Capture the cell that displays the provided text and extract its [x, y] central coordinate. 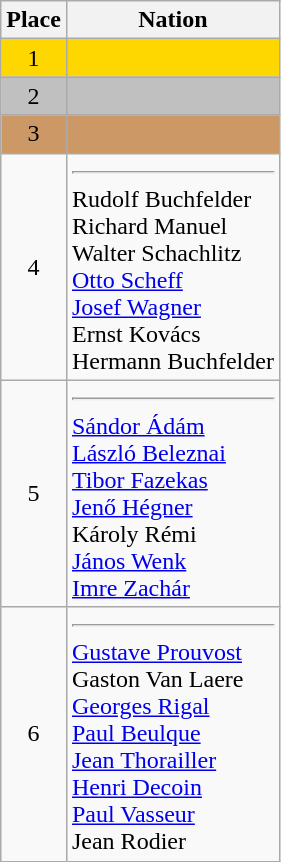
1 [34, 58]
2 [34, 96]
Rudolf BuchfelderRichard ManuelWalter SchachlitzOtto ScheffJosef WagnerErnst KovácsHermann Buchfelder [172, 266]
Nation [172, 20]
5 [34, 494]
Place [34, 20]
3 [34, 134]
4 [34, 266]
Sándor ÁdámLászló BeleznaiTibor FazekasJenő HégnerKároly RémiJános WenkImre Zachár [172, 494]
Gustave ProuvostGaston Van LaereGeorges RigalPaul BeulqueJean ThoraillerHenri DecoinPaul VasseurJean Rodier [172, 734]
6 [34, 734]
